Output the (X, Y) coordinate of the center of the cell containing the given text.  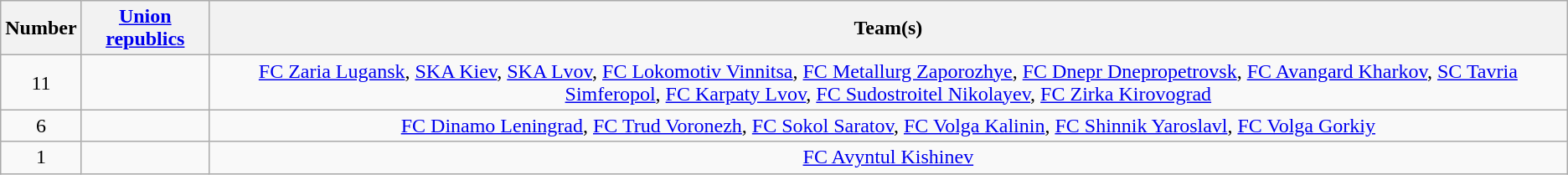
11 (41, 82)
FC Avyntul Kishinev (888, 157)
Union republics (145, 28)
Team(s) (888, 28)
Number (41, 28)
6 (41, 126)
FC Dinamo Leningrad, FC Trud Voronezh, FC Sokol Saratov, FC Volga Kalinin, FC Shinnik Yaroslavl, FC Volga Gorkiy (888, 126)
1 (41, 157)
